Pinpoint the cell where the given text exists, returning its [x, y] midpoint coordinate. 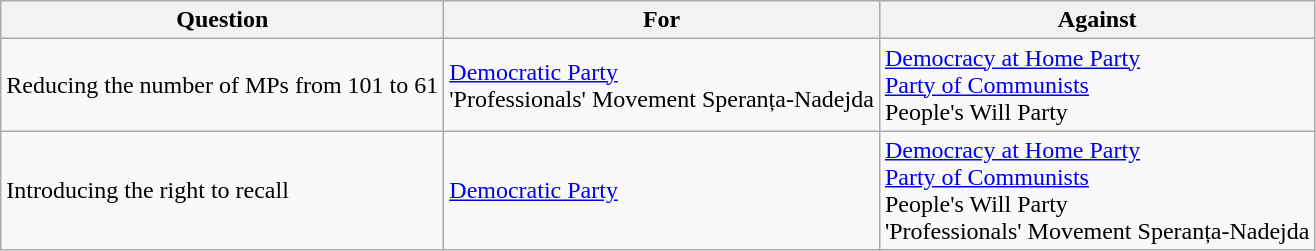
For [662, 20]
Democracy at Home PartyParty of CommunistsPeople's Will Party'Professionals' Movement Speranța-Nadejda [1097, 190]
Democracy at Home PartyParty of CommunistsPeople's Will Party [1097, 85]
Democratic Party'Professionals' Movement Speranța-Nadejda [662, 85]
Democratic Party [662, 190]
Reducing the number of MPs from 101 to 61 [222, 85]
Introducing the right to recall [222, 190]
Against [1097, 20]
Question [222, 20]
